Detect which cell encompasses the target text, then output its [X, Y] center coordinate. 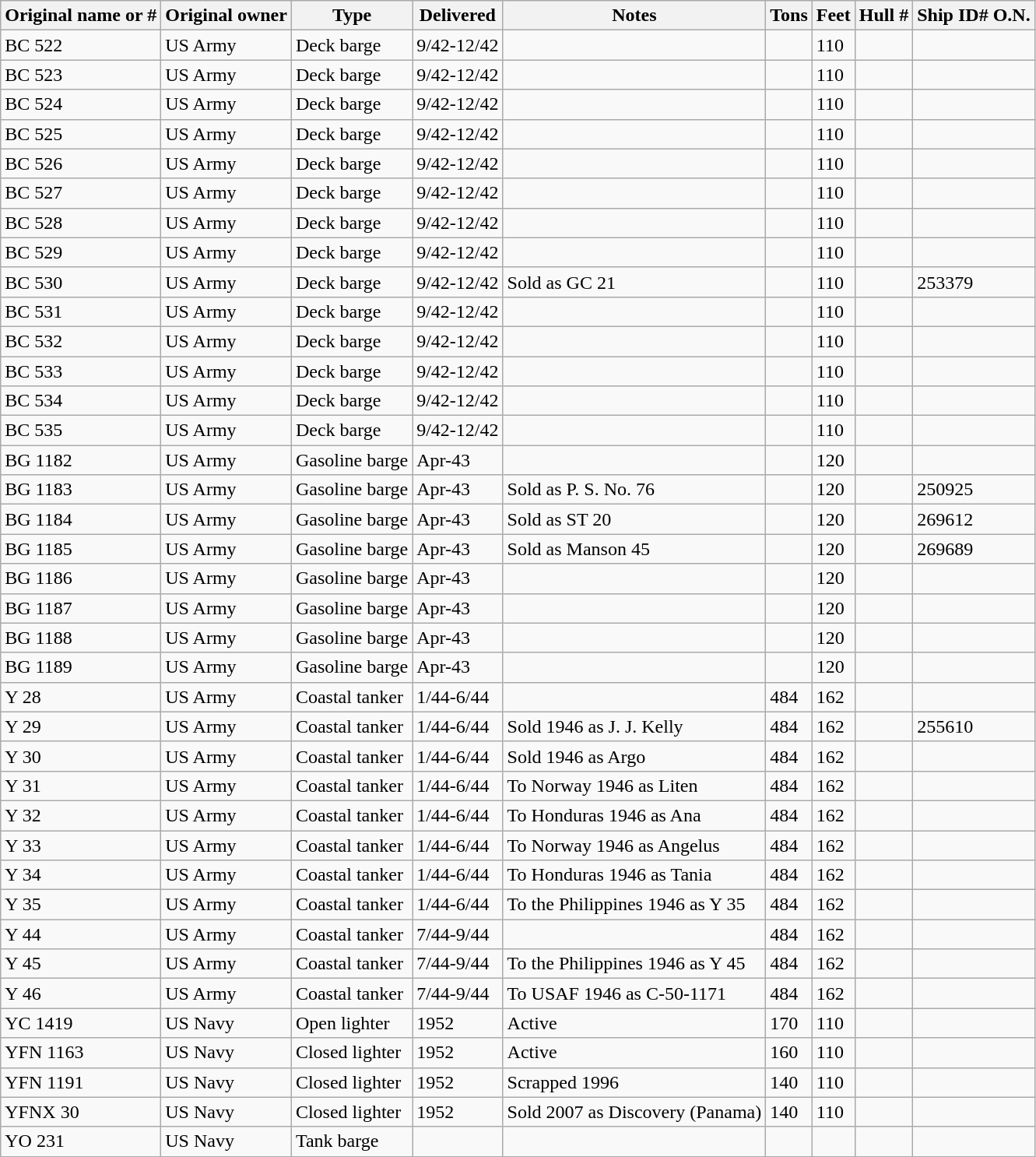
YO 231 [81, 1141]
Sold 1946 as Argo [634, 756]
YFN 1163 [81, 1053]
BG 1188 [81, 638]
BG 1185 [81, 549]
Y 35 [81, 905]
Feet [833, 16]
BC 534 [81, 401]
YFN 1191 [81, 1082]
To the Philippines 1946 as Y 35 [634, 905]
BC 524 [81, 104]
160 [789, 1053]
Y 44 [81, 934]
Y 32 [81, 815]
BG 1184 [81, 519]
Sold as P. S. No. 76 [634, 490]
BC 522 [81, 45]
To Honduras 1946 as Tania [634, 875]
To the Philippines 1946 as Y 45 [634, 964]
BC 533 [81, 371]
To USAF 1946 as C-50-1171 [634, 993]
Type [352, 16]
Scrapped 1996 [634, 1082]
BC 528 [81, 223]
BC 526 [81, 164]
BC 530 [81, 282]
Tank barge [352, 1141]
253379 [974, 282]
Y 28 [81, 697]
Open lighter [352, 1023]
BG 1183 [81, 490]
Y 45 [81, 964]
YC 1419 [81, 1023]
BG 1189 [81, 667]
Y 46 [81, 993]
Delivered [458, 16]
Sold as ST 20 [634, 519]
To Honduras 1946 as Ana [634, 815]
Y 34 [81, 875]
Y 31 [81, 786]
Sold 2007 as Discovery (Panama) [634, 1112]
250925 [974, 490]
Y 33 [81, 845]
Notes [634, 16]
To Norway 1946 as Liten [634, 786]
Original owner [227, 16]
Y 29 [81, 726]
255610 [974, 726]
Original name or # [81, 16]
BC 529 [81, 252]
269689 [974, 549]
To Norway 1946 as Angelus [634, 845]
Sold as GC 21 [634, 282]
170 [789, 1023]
BG 1187 [81, 608]
BC 531 [81, 311]
BC 532 [81, 341]
Hull # [883, 16]
BG 1186 [81, 578]
BC 527 [81, 193]
269612 [974, 519]
Sold 1946 as J. J. Kelly [634, 726]
Tons [789, 16]
BC 523 [81, 75]
YFNX 30 [81, 1112]
Sold as Manson 45 [634, 549]
Ship ID# O.N. [974, 16]
Y 30 [81, 756]
BG 1182 [81, 460]
BC 535 [81, 431]
BC 525 [81, 134]
